Identify which cell holds the provided text, then report its (x, y) central coordinate. 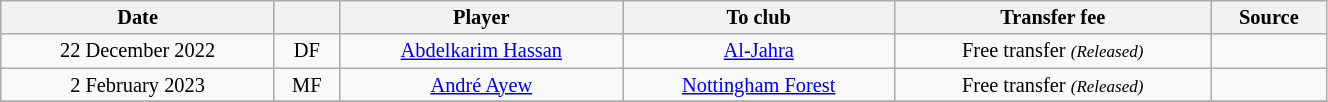
Al-Jahra (758, 51)
Date (138, 17)
22 December 2022 (138, 51)
2 February 2023 (138, 85)
Nottingham Forest (758, 85)
André Ayew (481, 85)
MF (306, 85)
Transfer fee (1052, 17)
Player (481, 17)
DF (306, 51)
Abdelkarim Hassan (481, 51)
Source (1268, 17)
To club (758, 17)
